Identify which cell holds the provided text, then report its (x, y) central coordinate. 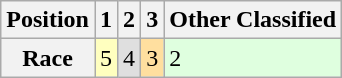
Race (48, 58)
1 (106, 20)
Other Classified (253, 20)
5 (106, 58)
Position (48, 20)
4 (130, 58)
